Return [x, y] of the center of cell containing provided text 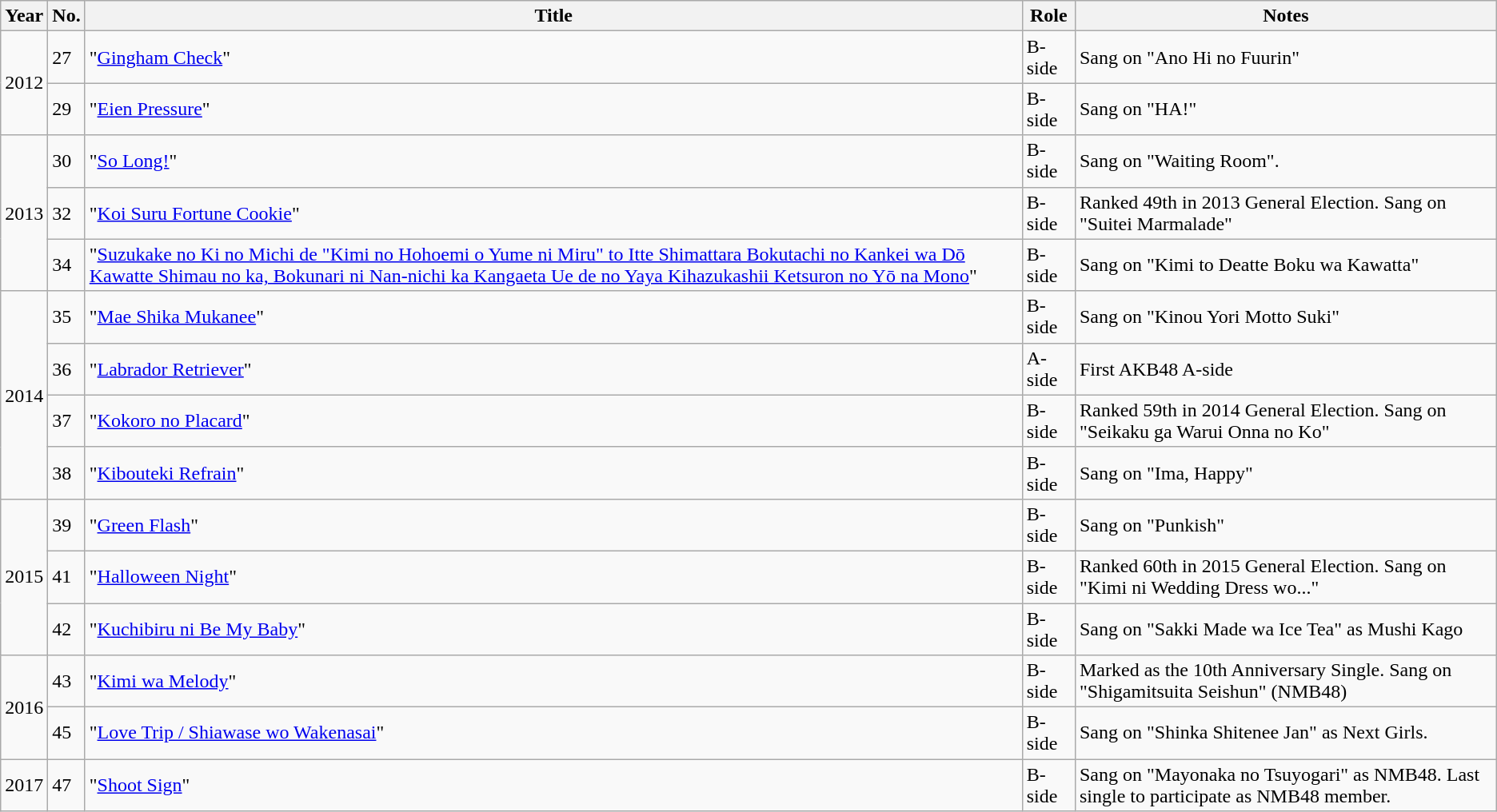
Sang on "Waiting Room". [1286, 161]
Marked as the 10th Anniversary Single. Sang on "Shigamitsuita Seishun" (NMB48) [1286, 681]
"Labrador Retriever" [553, 369]
34 [66, 265]
"Kokoro no Placard" [553, 420]
"Koi Suru Fortune Cookie" [553, 213]
39 [66, 524]
"Mae Shika Mukanee" [553, 316]
"Shoot Sign" [553, 785]
2014 [24, 395]
Sang on "Sakki Made wa Ice Tea" as Mushi Kago [1286, 628]
A-side [1048, 369]
43 [66, 681]
32 [66, 213]
First AKB48 A-side [1286, 369]
Sang on "Shinka Shitenee Jan" as Next Girls. [1286, 734]
Ranked 60th in 2015 General Election. Sang on "Kimi ni Wedding Dress wo..." [1286, 577]
2017 [24, 785]
Sang on "Punkish" [1286, 524]
"So Long!" [553, 161]
36 [66, 369]
29 [66, 109]
Sang on "Kinou Yori Motto Suki" [1286, 316]
27 [66, 58]
"Kimi wa Melody" [553, 681]
2015 [24, 577]
"Gingham Check" [553, 58]
"Eien Pressure" [553, 109]
30 [66, 161]
"Kibouteki Refrain" [553, 473]
2016 [24, 707]
42 [66, 628]
Title [553, 16]
37 [66, 420]
Ranked 49th in 2013 General Election. Sang on "Suitei Marmalade" [1286, 213]
"Halloween Night" [553, 577]
45 [66, 734]
41 [66, 577]
47 [66, 785]
2013 [24, 213]
Sang on "Ano Hi no Fuurin" [1286, 58]
"Green Flash" [553, 524]
2012 [24, 83]
Sang on "HA!" [1286, 109]
No. [66, 16]
38 [66, 473]
Year [24, 16]
Sang on "Mayonaka no Tsuyogari" as NMB48. Last single to participate as NMB48 member. [1286, 785]
Notes [1286, 16]
Ranked 59th in 2014 General Election. Sang on "Seikaku ga Warui Onna no Ko" [1286, 420]
"Love Trip / Shiawase wo Wakenasai" [553, 734]
Role [1048, 16]
35 [66, 316]
Sang on "Ima, Happy" [1286, 473]
Sang on "Kimi to Deatte Boku wa Kawatta" [1286, 265]
"Kuchibiru ni Be My Baby" [553, 628]
